Capture the cell that displays the provided text and extract its [X, Y] central coordinate. 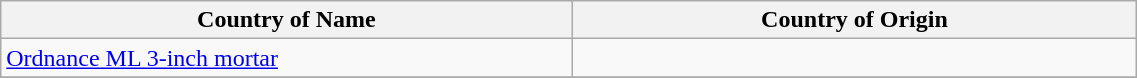
Country of Origin [854, 20]
Ordnance ML 3-inch mortar [286, 58]
Country of Name [286, 20]
